Provide the [x, y] coordinate of the cell's center where the given text is located.  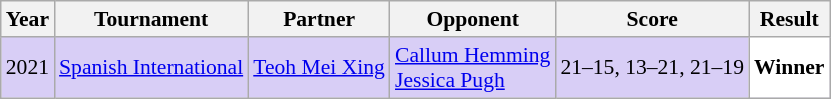
Callum Hemming Jessica Pugh [472, 68]
Tournament [151, 19]
Partner [319, 19]
Spanish International [151, 68]
Result [790, 19]
2021 [28, 68]
Winner [790, 68]
Score [652, 19]
Opponent [472, 19]
Year [28, 19]
21–15, 13–21, 21–19 [652, 68]
Teoh Mei Xing [319, 68]
